Scan for the cell matching the given text and deliver its (X, Y) coordinate at center. 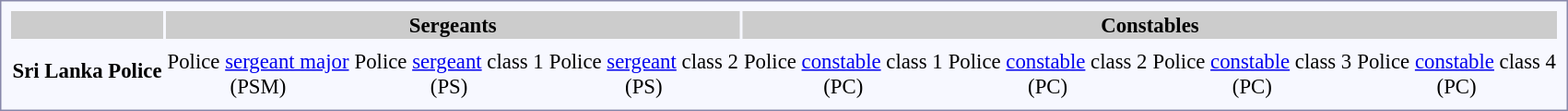
Police constable class 4(PC) (1456, 74)
Sri Lanka Police (87, 70)
Police constable class 3(PC) (1252, 74)
Sergeants (453, 25)
Constables (1149, 25)
Police constable class 2(PC) (1047, 74)
Police sergeant class 2(PS) (643, 74)
Police sergeant class 1(PS) (449, 74)
Police constable class 1(PC) (843, 74)
Police sergeant major(PSM) (258, 74)
